Determine the [x, y] coordinate at the center of the cell enclosing the given text.  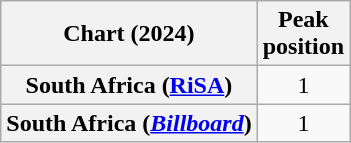
South Africa (RiSA) [129, 85]
South Africa (Billboard) [129, 123]
Peakposition [303, 34]
Chart (2024) [129, 34]
